From the cell containing the given text, extract its center point as (x, y) coordinate. 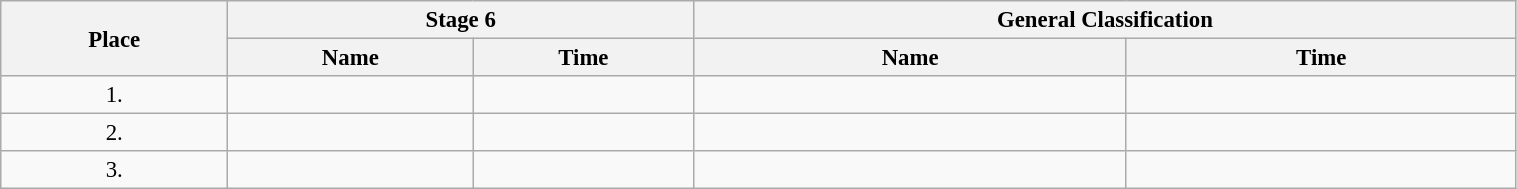
3. (114, 170)
Place (114, 38)
1. (114, 95)
2. (114, 133)
General Classification (1105, 20)
Stage 6 (461, 20)
